For the text-containing cell, return its midpoint in [x, y] coordinate format. 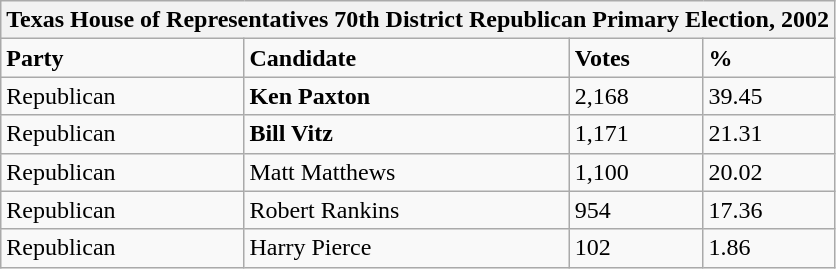
20.02 [768, 172]
1,100 [636, 172]
% [768, 58]
21.31 [768, 134]
Ken Paxton [406, 96]
Party [122, 58]
Matt Matthews [406, 172]
17.36 [768, 210]
Harry Pierce [406, 248]
Bill Vitz [406, 134]
Votes [636, 58]
39.45 [768, 96]
Candidate [406, 58]
1.86 [768, 248]
102 [636, 248]
2,168 [636, 96]
1,171 [636, 134]
954 [636, 210]
Texas House of Representatives 70th District Republican Primary Election, 2002 [418, 20]
Robert Rankins [406, 210]
